Pinpoint the cell where the given text exists, returning its (X, Y) midpoint coordinate. 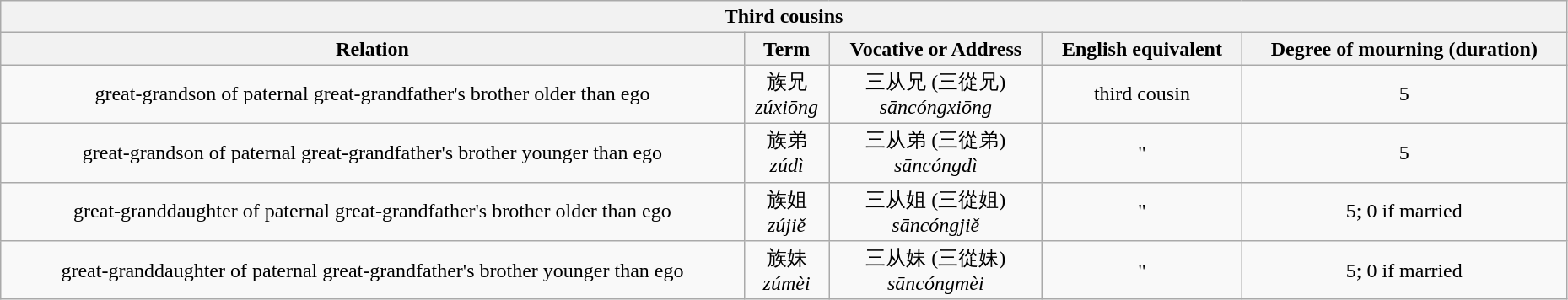
Vocative or Address (936, 49)
great-grandson of paternal great-grandfather's brother younger than ego (373, 153)
族妹 zúmèi (786, 271)
三从妹 (三從妹) sāncóngmèi (936, 271)
Third cousins (784, 17)
族姐 zújiě (786, 212)
third cousin (1142, 94)
great-granddaughter of paternal great-grandfather's brother older than ego (373, 212)
族弟 zúdì (786, 153)
三从兄 (三從兄) sāncóngxiōng (936, 94)
great-grandson of paternal great-grandfather's brother older than ego (373, 94)
Relation (373, 49)
三从弟 (三從弟) sāncóngdì (936, 153)
English equivalent (1142, 49)
great-granddaughter of paternal great-grandfather's brother younger than ego (373, 271)
Term (786, 49)
Degree of mourning (duration) (1404, 49)
三从姐 (三從姐) sāncóngjiě (936, 212)
族兄zúxiōng (786, 94)
